Locate the cell with the specified text and output its [x, y] center coordinate. 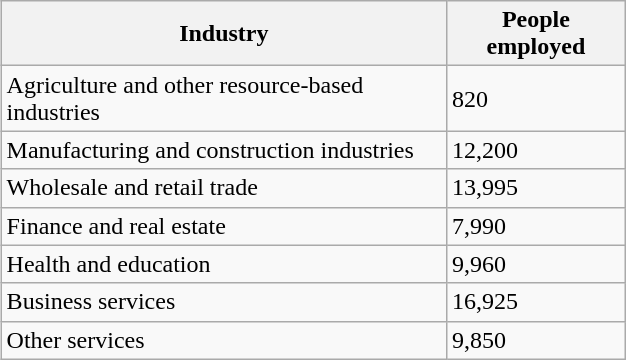
Wholesale and retail trade [224, 188]
Agriculture and other resource-based industries [224, 98]
Industry [224, 34]
12,200 [536, 150]
16,925 [536, 302]
Business services [224, 302]
7,990 [536, 226]
820 [536, 98]
9,850 [536, 340]
Other services [224, 340]
Manufacturing and construction industries [224, 150]
People employed [536, 34]
9,960 [536, 264]
Health and education [224, 264]
Finance and real estate [224, 226]
13,995 [536, 188]
